Extract the (x, y) coordinate from the center of the cell holding the provided text.  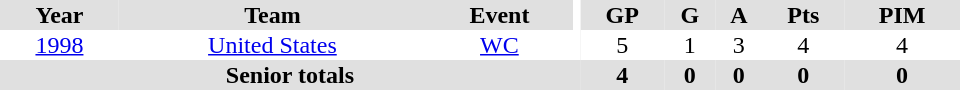
Year (60, 15)
G (690, 15)
GP (622, 15)
A (738, 15)
Pts (804, 15)
United States (272, 45)
5 (622, 45)
1 (690, 45)
1998 (60, 45)
Event (500, 15)
Team (272, 15)
Senior totals (290, 75)
WC (500, 45)
3 (738, 45)
PIM (902, 15)
